Output the [X, Y] coordinate of the center of the cell containing the given text.  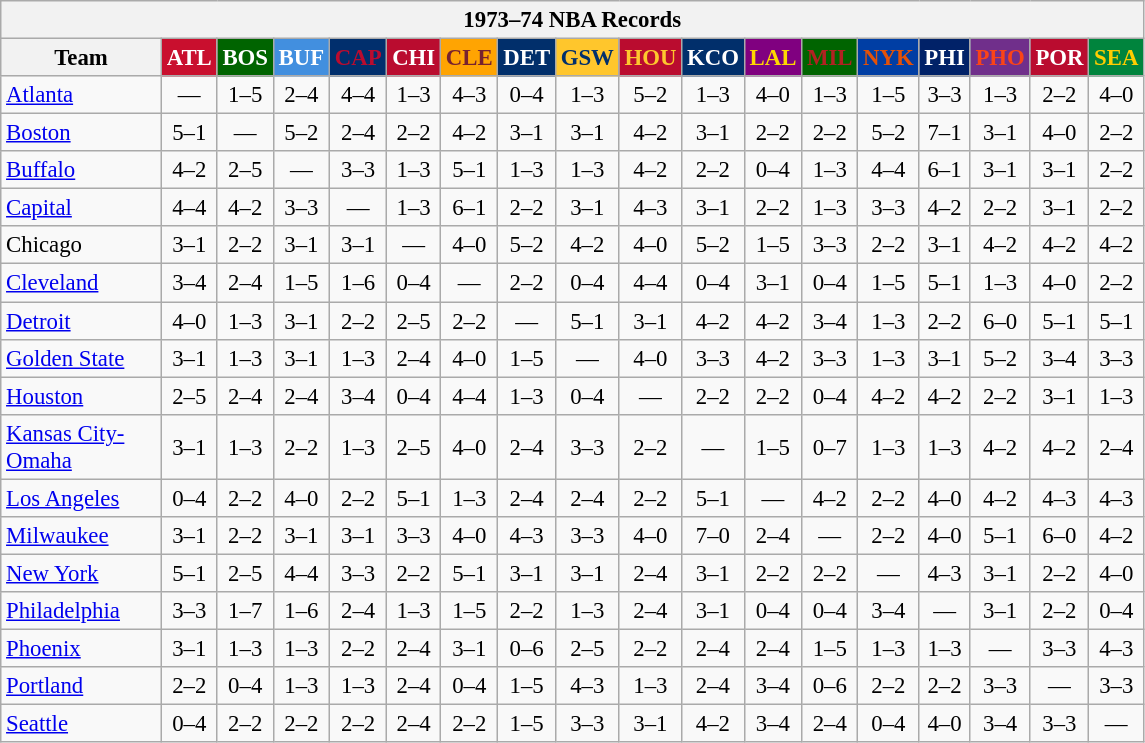
0–7 [830, 446]
BOS [245, 58]
7–1 [944, 133]
HOU [650, 58]
7–0 [714, 536]
Phoenix [82, 648]
DET [526, 58]
CAP [358, 58]
CHI [414, 58]
PHI [944, 58]
Cleveland [82, 283]
Kansas City-Omaha [82, 446]
NYK [888, 58]
Capital [82, 208]
Detroit [82, 321]
Portland [82, 686]
BUF [301, 58]
Golden State [82, 358]
Buffalo [82, 170]
Los Angeles [82, 498]
New York [82, 573]
1973–74 NBA Records [572, 20]
Houston [82, 396]
Team [82, 58]
1–7 [245, 611]
GSW [587, 58]
KCO [714, 58]
CLE [470, 58]
LAL [772, 58]
Philadelphia [82, 611]
SEA [1116, 58]
MIL [830, 58]
Atlanta [82, 95]
Milwaukee [82, 536]
Boston [82, 133]
Chicago [82, 245]
POR [1060, 58]
Seattle [82, 724]
ATL [189, 58]
PHO [1000, 58]
